Determine the [x, y] coordinate at the center of the cell enclosing the given text.  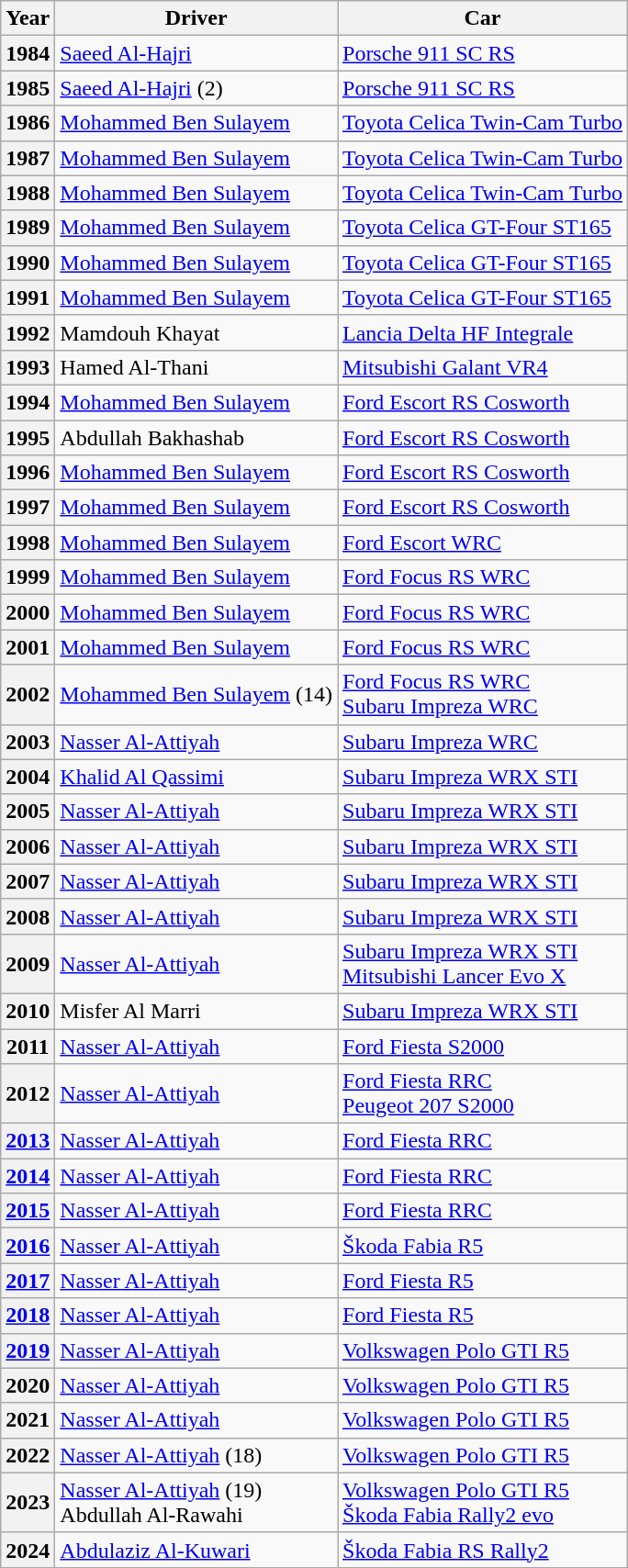
1992 [28, 332]
Ford Escort WRC [483, 543]
Mitsubishi Galant VR4 [483, 367]
1984 [28, 53]
Subaru Impreza WRX STI Mitsubishi Lancer Evo X [483, 964]
1990 [28, 263]
2018 [28, 1316]
Nasser Al-Attiyah (18) [196, 1455]
Volkswagen Polo GTI R5Škoda Fabia Rally2 evo [483, 1502]
Škoda Fabia RS Rally2 [483, 1550]
1988 [28, 193]
2015 [28, 1211]
2007 [28, 881]
Mamdouh Khayat [196, 332]
2008 [28, 916]
Ford Fiesta S2000 [483, 1046]
2016 [28, 1246]
2019 [28, 1350]
2014 [28, 1176]
2024 [28, 1550]
2000 [28, 612]
1985 [28, 88]
Ford Fiesta RRC Peugeot 207 S2000 [483, 1094]
Saeed Al-Hajri [196, 53]
2003 [28, 742]
Misfer Al Marri [196, 1011]
Ford Focus RS WRC Subaru Impreza WRC [483, 694]
1991 [28, 297]
2013 [28, 1141]
Subaru Impreza WRC [483, 742]
1994 [28, 402]
2023 [28, 1502]
Abdullah Bakhashab [196, 438]
Year [28, 18]
1998 [28, 543]
Hamed Al-Thani [196, 367]
2022 [28, 1455]
2020 [28, 1385]
Nasser Al-Attiyah (19) Abdullah Al-Rawahi [196, 1502]
1986 [28, 123]
2010 [28, 1011]
2005 [28, 812]
1996 [28, 473]
Abdulaziz Al-Kuwari [196, 1550]
Lancia Delta HF Integrale [483, 332]
2011 [28, 1046]
2001 [28, 647]
1987 [28, 158]
Khalid Al Qassimi [196, 777]
2012 [28, 1094]
2009 [28, 964]
1989 [28, 228]
Driver [196, 18]
Saeed Al-Hajri (2) [196, 88]
Mohammed Ben Sulayem (14) [196, 694]
2006 [28, 846]
2004 [28, 777]
Car [483, 18]
1995 [28, 438]
1997 [28, 508]
1993 [28, 367]
1999 [28, 577]
Škoda Fabia R5 [483, 1246]
2002 [28, 694]
2017 [28, 1281]
2021 [28, 1420]
